Detect which cell encompasses the target text, then output its [X, Y] center coordinate. 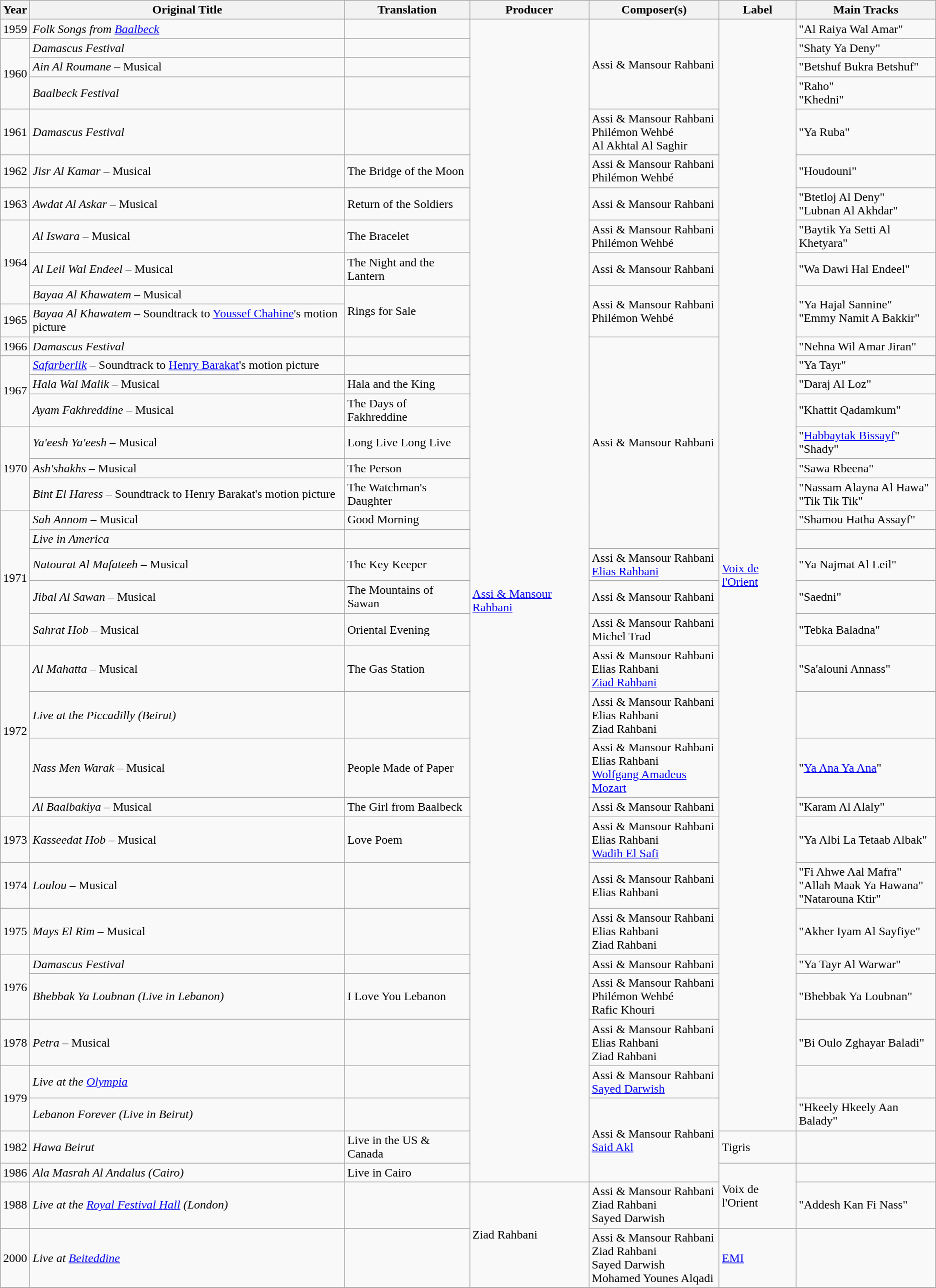
Tigris [757, 1147]
"Akher Iyam Al Sayfiye" [866, 932]
Ash'shakhs – Musical [187, 468]
1971 [15, 578]
Al Leil Wal Endeel – Musical [187, 269]
The Girl from Baalbeck [407, 807]
Live in the US & Canada [407, 1147]
Return of the Soldiers [407, 204]
The Person [407, 468]
1965 [15, 320]
1959 [15, 29]
1974 [15, 886]
Awdat Al Askar – Musical [187, 204]
The Mountains of Sawan [407, 597]
People Made of Paper [407, 768]
Ain Al Roumane – Musical [187, 67]
Assi & Mansour RahbaniPhilémon WehbéAl Akhtal Al Saghir [654, 132]
Assi & Mansour RahbaniElias RahbaniWadih El Safi [654, 840]
Good Morning [407, 520]
"Sa'alouni Annass" [866, 669]
Producer [529, 10]
Assi & Mansour RahbaniPhilémon WehbéRafic Khouri [654, 997]
"Ya Ana Ya Ana" [866, 768]
Live in Cairo [407, 1173]
The Days of Fakhreddine [407, 410]
Folk Songs from Baalbeck [187, 29]
Label [757, 10]
1986 [15, 1173]
Assi & Mansour RahbaniElias RahbaniWolfgang Amadeus Mozart [654, 768]
Hawa Beirut [187, 1147]
Live at Beiteddine [187, 1258]
EMI [757, 1258]
"Ya Najmat Al Leil" [866, 565]
1972 [15, 731]
Love Poem [407, 840]
Assi & Mansour RahbaniZiad RahbaniSayed DarwishMohamed Younes Alqadi [654, 1258]
Ya'eesh Ya'eesh – Musical [187, 443]
Assi & Mansour RahbaniSayed Darwish [654, 1082]
Live at the Olympia [187, 1082]
Loulou – Musical [187, 886]
"Al Raiya Wal Amar" [866, 29]
Jibal Al Sawan – Musical [187, 597]
Baalbeck Festival [187, 93]
1967 [15, 391]
1962 [15, 171]
1988 [15, 1205]
1964 [15, 262]
The Watchman's Daughter [407, 494]
"Ya Albi La Tetaab Albak" [866, 840]
1978 [15, 1043]
Sahrat Hob – Musical [187, 630]
Bhebbak Ya Loubnan (Live in Lebanon) [187, 997]
Year [15, 10]
Rings for Sale [407, 311]
"Karam Al Alaly" [866, 807]
Translation [407, 10]
1975 [15, 932]
1963 [15, 204]
1976 [15, 987]
"Sawa Rbeena" [866, 468]
1961 [15, 132]
I Love You Lebanon [407, 997]
Al Iswara – Musical [187, 236]
Ziad Rahbani [529, 1235]
Original Title [187, 10]
"Nehna Wil Amar Jiran" [866, 346]
Mays El Rim – Musical [187, 932]
1973 [15, 840]
Bint El Haress – Soundtrack to Henry Barakat's motion picture [187, 494]
Jisr Al Kamar – Musical [187, 171]
"Ya Tayr Al Warwar" [866, 964]
"Shamou Hatha Assayf" [866, 520]
Bayaa Al Khawatem – Soundtrack to Youssef Chahine's motion picture [187, 320]
"Hkeely Hkeely Aan Balady" [866, 1115]
Safarberlik – Soundtrack to Henry Barakat's motion picture [187, 365]
Live in America [187, 539]
"Saedni" [866, 597]
Composer(s) [654, 10]
Al Baalbakiya – Musical [187, 807]
Long Live Long Live [407, 443]
"Daraj Al Loz" [866, 384]
Hala and the King [407, 384]
1970 [15, 468]
Live at the Royal Festival Hall (London) [187, 1205]
Bayaa Al Khawatem – Musical [187, 294]
"Fi Ahwe Aal Mafra""Allah Maak Ya Hawana""Natarouna Ktir" [866, 886]
1966 [15, 346]
"Betshuf Bukra Betshuf" [866, 67]
2000 [15, 1258]
The Bridge of the Moon [407, 171]
Hala Wal Malik – Musical [187, 384]
"Habbaytak Bissayf""Shady" [866, 443]
"Ya Hajal Sannine""Emmy Namit A Bakkir" [866, 311]
"Baytik Ya Setti Al Khetyara" [866, 236]
Oriental Evening [407, 630]
"Houdouni" [866, 171]
Live at the Piccadilly (Beirut) [187, 715]
"Shaty Ya Deny" [866, 48]
1960 [15, 74]
Al Mahatta – Musical [187, 669]
1979 [15, 1098]
Sah Annom – Musical [187, 520]
"Khattit Qadamkum" [866, 410]
"Ya Ruba" [866, 132]
"Raho""Khedni" [866, 93]
"Tebka Baladna" [866, 630]
The Night and the Lantern [407, 269]
Nass Men Warak – Musical [187, 768]
"Addesh Kan Fi Nass" [866, 1205]
Lebanon Forever (Live in Beirut) [187, 1115]
Petra – Musical [187, 1043]
"Bi Oulo Zghayar Baladi" [866, 1043]
"Bhebbak Ya Loubnan" [866, 997]
Kasseedat Hob – Musical [187, 840]
Main Tracks [866, 10]
The Gas Station [407, 669]
Assi & Mansour RahbaniZiad RahbaniSayed Darwish [654, 1205]
The Bracelet [407, 236]
Assi & Mansour RahbaniMichel Trad [654, 630]
"Nassam Alayna Al Hawa""Tik Tik Tik" [866, 494]
"Ya Tayr" [866, 365]
Assi & Mansour RahbaniSaid Akl [654, 1140]
"Wa Dawi Hal Endeel" [866, 269]
Ayam Fakhreddine – Musical [187, 410]
"Btetloj Al Deny""Lubnan Al Akhdar" [866, 204]
The Key Keeper [407, 565]
1982 [15, 1147]
Ala Masrah Al Andalus (Cairo) [187, 1173]
Natourat Al Mafateeh – Musical [187, 565]
